From the cell containing the given text, extract its center point as (X, Y) coordinate. 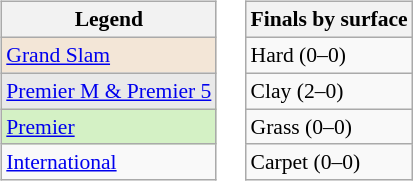
Finals by surface (328, 20)
Grand Slam (108, 55)
Premier M & Premier 5 (108, 91)
International (108, 162)
Clay (2–0) (328, 91)
Hard (0–0) (328, 55)
Premier (108, 127)
Grass (0–0) (328, 127)
Carpet (0–0) (328, 162)
Legend (108, 20)
